Search for the cell housing the specified text and yield its (X, Y) center coordinate. 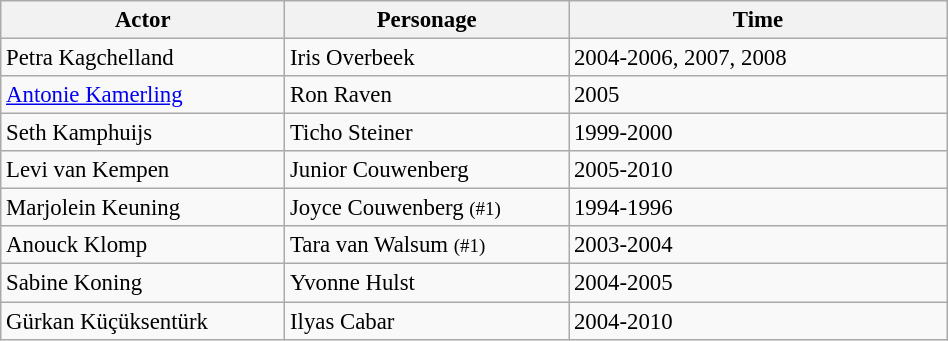
1994-1996 (758, 208)
Junior Couwenberg (427, 170)
Antonie Kamerling (143, 95)
Yvonne Hulst (427, 283)
Actor (143, 20)
2005 (758, 95)
Levi van Kempen (143, 170)
2004-2006, 2007, 2008 (758, 58)
2005-2010 (758, 170)
Gürkan Küçüksentürk (143, 321)
Marjolein Keuning (143, 208)
Seth Kamphuijs (143, 133)
Iris Overbeek (427, 58)
Tara van Walsum (#1) (427, 245)
Sabine Koning (143, 283)
2004-2005 (758, 283)
Ron Raven (427, 95)
2003-2004 (758, 245)
Time (758, 20)
2004-2010 (758, 321)
Ilyas Cabar (427, 321)
Anouck Klomp (143, 245)
Joyce Couwenberg (#1) (427, 208)
Ticho Steiner (427, 133)
1999-2000 (758, 133)
Personage (427, 20)
Petra Kagchelland (143, 58)
